Identify which cell holds the provided text, then report its (X, Y) central coordinate. 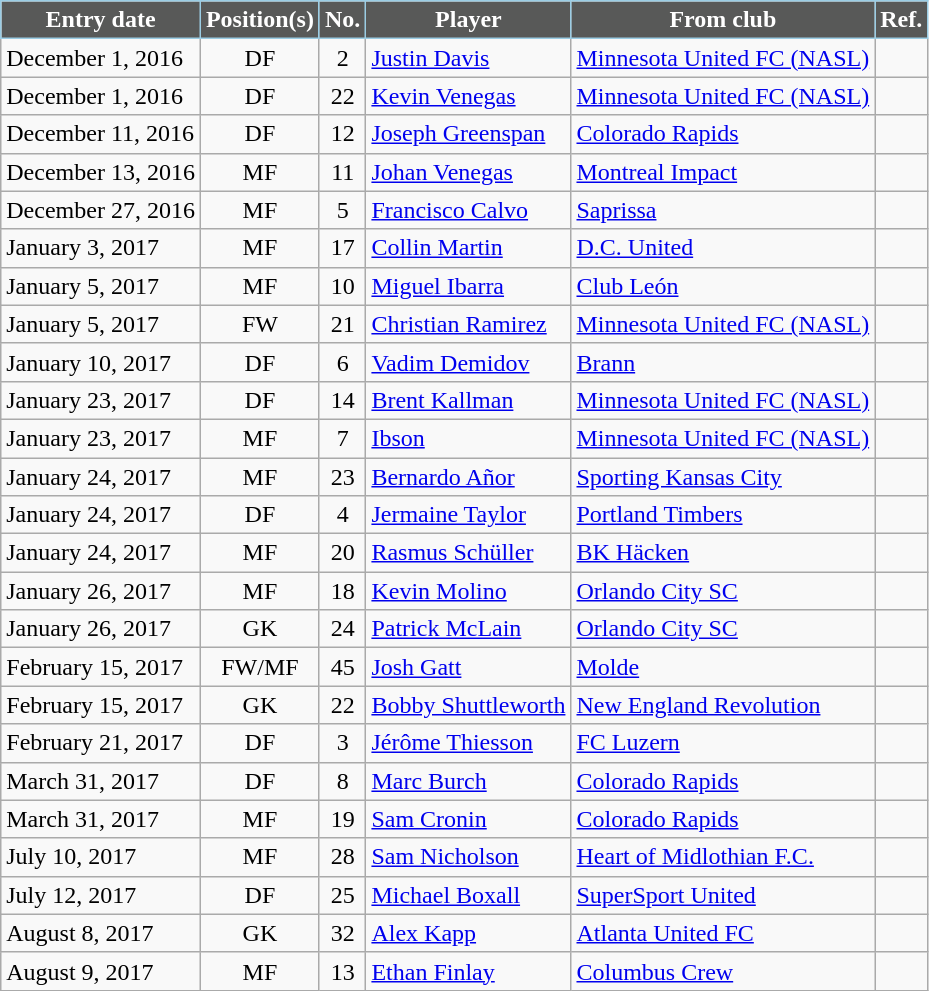
Sam Cronin (468, 819)
23 (342, 477)
10 (342, 286)
Johan Venegas (468, 172)
7 (342, 438)
Francisco Calvo (468, 210)
Brann (723, 362)
Marc Burch (468, 781)
December 13, 2016 (101, 172)
Heart of Midlothian F.C. (723, 857)
32 (342, 933)
Molde (723, 667)
Josh Gatt (468, 667)
Sporting Kansas City (723, 477)
Vadim Demidov (468, 362)
No. (342, 20)
SuperSport United (723, 895)
8 (342, 781)
Kevin Venegas (468, 96)
11 (342, 172)
Michael Boxall (468, 895)
18 (342, 591)
Portland Timbers (723, 515)
January 3, 2017 (101, 248)
Jermaine Taylor (468, 515)
July 12, 2017 (101, 895)
February 21, 2017 (101, 743)
Bobby Shuttleworth (468, 705)
FW (260, 324)
FW/MF (260, 667)
Justin Davis (468, 58)
Atlanta United FC (723, 933)
45 (342, 667)
Joseph Greenspan (468, 134)
4 (342, 515)
Columbus Crew (723, 971)
Collin Martin (468, 248)
January 10, 2017 (101, 362)
13 (342, 971)
Rasmus Schüller (468, 553)
Miguel Ibarra (468, 286)
21 (342, 324)
Ref. (902, 20)
Entry date (101, 20)
Position(s) (260, 20)
Jérôme Thiesson (468, 743)
2 (342, 58)
25 (342, 895)
Sam Nicholson (468, 857)
Brent Kallman (468, 400)
Ethan Finlay (468, 971)
20 (342, 553)
Club León (723, 286)
December 11, 2016 (101, 134)
December 27, 2016 (101, 210)
New England Revolution (723, 705)
Bernardo Añor (468, 477)
Patrick McLain (468, 629)
17 (342, 248)
From club (723, 20)
August 9, 2017 (101, 971)
12 (342, 134)
3 (342, 743)
28 (342, 857)
Player (468, 20)
D.C. United (723, 248)
5 (342, 210)
July 10, 2017 (101, 857)
14 (342, 400)
August 8, 2017 (101, 933)
FC Luzern (723, 743)
24 (342, 629)
Kevin Molino (468, 591)
Ibson (468, 438)
BK Häcken (723, 553)
19 (342, 819)
Alex Kapp (468, 933)
Christian Ramirez (468, 324)
Saprissa (723, 210)
6 (342, 362)
Montreal Impact (723, 172)
